Find where the given text appears and provide that cell's center as (x, y) coordinate. 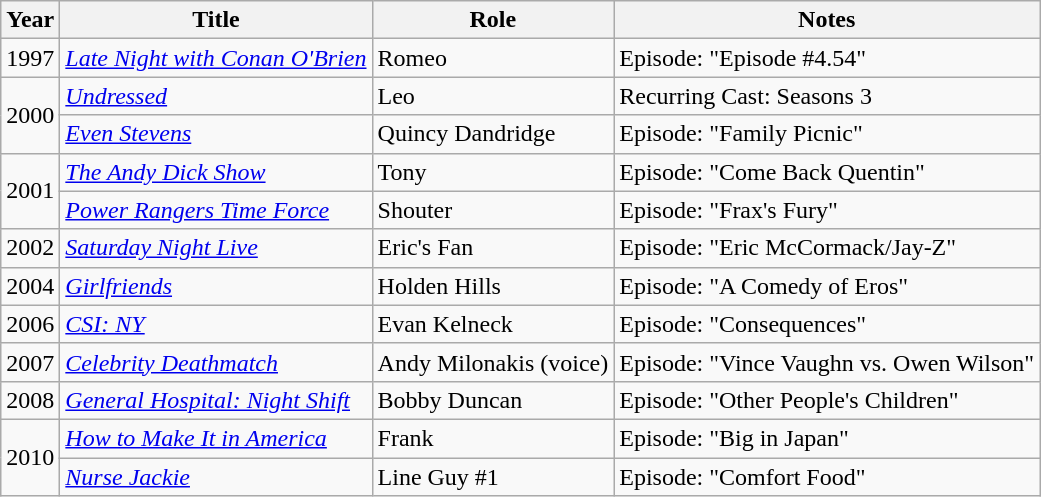
2001 (30, 191)
Shouter (493, 210)
The Andy Dick Show (216, 172)
Recurring Cast: Seasons 3 (827, 96)
Episode: "Big in Japan" (827, 438)
Late Night with Conan O'Brien (216, 58)
Episode: "Eric McCormack/Jay-Z" (827, 248)
Episode: "Other People's Children" (827, 400)
How to Make It in America (216, 438)
Episode: "Vince Vaughn vs. Owen Wilson" (827, 362)
Notes (827, 20)
Tony (493, 172)
Saturday Night Live (216, 248)
Leo (493, 96)
Episode: "Come Back Quentin" (827, 172)
Evan Kelneck (493, 324)
Power Rangers Time Force (216, 210)
2006 (30, 324)
2010 (30, 457)
Episode: "Comfort Food" (827, 477)
Title (216, 20)
Holden Hills (493, 286)
Episode: "Frax's Fury" (827, 210)
General Hospital: Night Shift (216, 400)
Role (493, 20)
Andy Milonakis (voice) (493, 362)
Episode: "Consequences" (827, 324)
Nurse Jackie (216, 477)
2004 (30, 286)
Episode: "Episode #4.54" (827, 58)
CSI: NY (216, 324)
2008 (30, 400)
Undressed (216, 96)
Episode: "Family Picnic" (827, 134)
Romeo (493, 58)
Frank (493, 438)
Year (30, 20)
Girlfriends (216, 286)
Episode: "A Comedy of Eros" (827, 286)
Line Guy #1 (493, 477)
2000 (30, 115)
Quincy Dandridge (493, 134)
Even Stevens (216, 134)
2002 (30, 248)
1997 (30, 58)
Bobby Duncan (493, 400)
Celebrity Deathmatch (216, 362)
2007 (30, 362)
Eric's Fan (493, 248)
